Return the (X, Y) coordinate for the center point of the cell that contains the specified text.  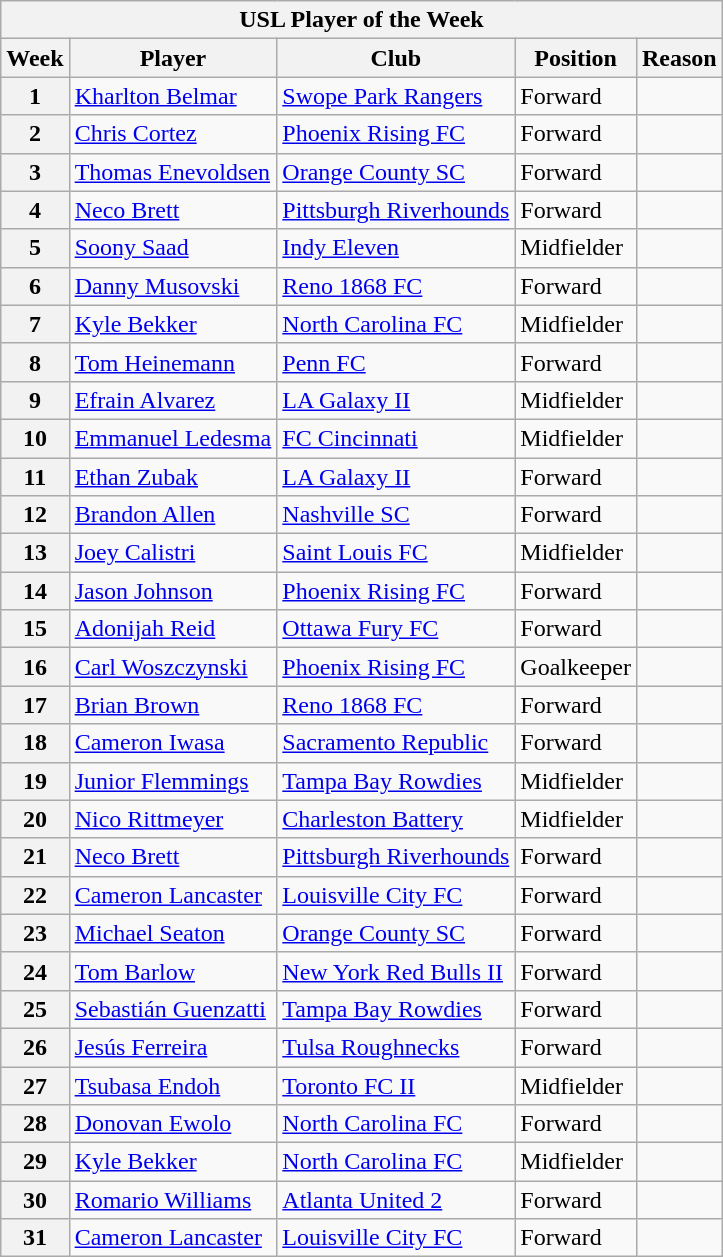
Swope Park Rangers (396, 96)
FC Cincinnati (396, 438)
Brian Brown (173, 705)
2 (35, 134)
10 (35, 438)
8 (35, 362)
Efrain Alvarez (173, 400)
1 (35, 96)
11 (35, 477)
Junior Flemmings (173, 781)
Position (576, 58)
Emmanuel Ledesma (173, 438)
7 (35, 324)
Jesús Ferreira (173, 1047)
Michael Seaton (173, 933)
New York Red Bulls II (396, 971)
9 (35, 400)
Nashville SC (396, 515)
16 (35, 667)
Tsubasa Endoh (173, 1085)
Kharlton Belmar (173, 96)
14 (35, 591)
5 (35, 248)
Sebastián Guenzatti (173, 1009)
Ottawa Fury FC (396, 629)
17 (35, 705)
13 (35, 553)
Player (173, 58)
Tom Barlow (173, 971)
20 (35, 819)
Goalkeeper (576, 667)
22 (35, 895)
Week (35, 58)
USL Player of the Week (362, 20)
21 (35, 857)
Saint Louis FC (396, 553)
24 (35, 971)
Jason Johnson (173, 591)
Club (396, 58)
Tom Heinemann (173, 362)
Chris Cortez (173, 134)
Donovan Ewolo (173, 1124)
Atlanta United 2 (396, 1200)
Cameron Iwasa (173, 743)
Toronto FC II (396, 1085)
27 (35, 1085)
Adonijah Reid (173, 629)
Danny Musovski (173, 286)
Tulsa Roughnecks (396, 1047)
Charleston Battery (396, 819)
Ethan Zubak (173, 477)
23 (35, 933)
31 (35, 1238)
Nico Rittmeyer (173, 819)
Penn FC (396, 362)
26 (35, 1047)
25 (35, 1009)
Reason (679, 58)
Soony Saad (173, 248)
19 (35, 781)
Indy Eleven (396, 248)
28 (35, 1124)
15 (35, 629)
30 (35, 1200)
Joey Calistri (173, 553)
3 (35, 172)
Carl Woszczynski (173, 667)
12 (35, 515)
Romario Williams (173, 1200)
Thomas Enevoldsen (173, 172)
4 (35, 210)
6 (35, 286)
29 (35, 1162)
18 (35, 743)
Sacramento Republic (396, 743)
Brandon Allen (173, 515)
